Find where the given text appears and provide that cell's center as (x, y) coordinate. 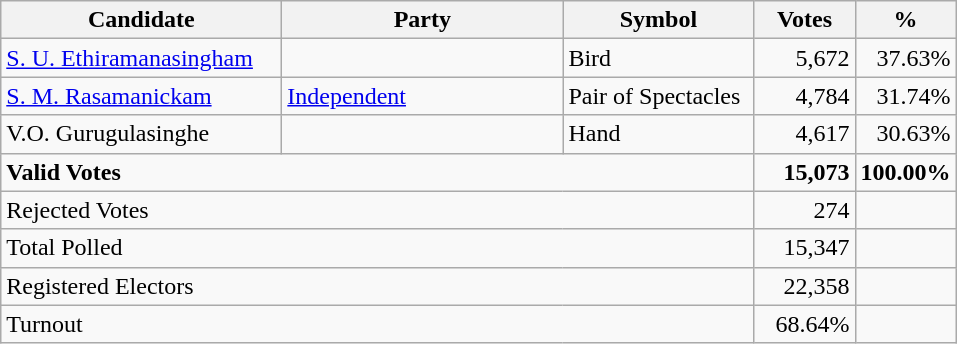
4,617 (804, 134)
Bird (658, 58)
Candidate (142, 20)
68.64% (804, 324)
Hand (658, 134)
274 (804, 210)
Independent (422, 96)
S. U. Ethiramanasingham (142, 58)
Pair of Spectacles (658, 96)
Symbol (658, 20)
15,347 (804, 248)
31.74% (906, 96)
37.63% (906, 58)
Party (422, 20)
4,784 (804, 96)
100.00% (906, 172)
S. M. Rasamanickam (142, 96)
Turnout (378, 324)
30.63% (906, 134)
22,358 (804, 286)
Total Polled (378, 248)
Valid Votes (378, 172)
% (906, 20)
15,073 (804, 172)
5,672 (804, 58)
Registered Electors (378, 286)
Rejected Votes (378, 210)
Votes (804, 20)
V.O. Gurugulasinghe (142, 134)
